Determine the [X, Y] coordinate at the center of the cell enclosing the given text.  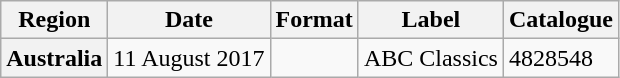
Region [54, 20]
Format [314, 20]
ABC Classics [430, 58]
Date [189, 20]
4828548 [560, 58]
Australia [54, 58]
Label [430, 20]
Catalogue [560, 20]
11 August 2017 [189, 58]
